Return [x, y] of the center of cell containing provided text 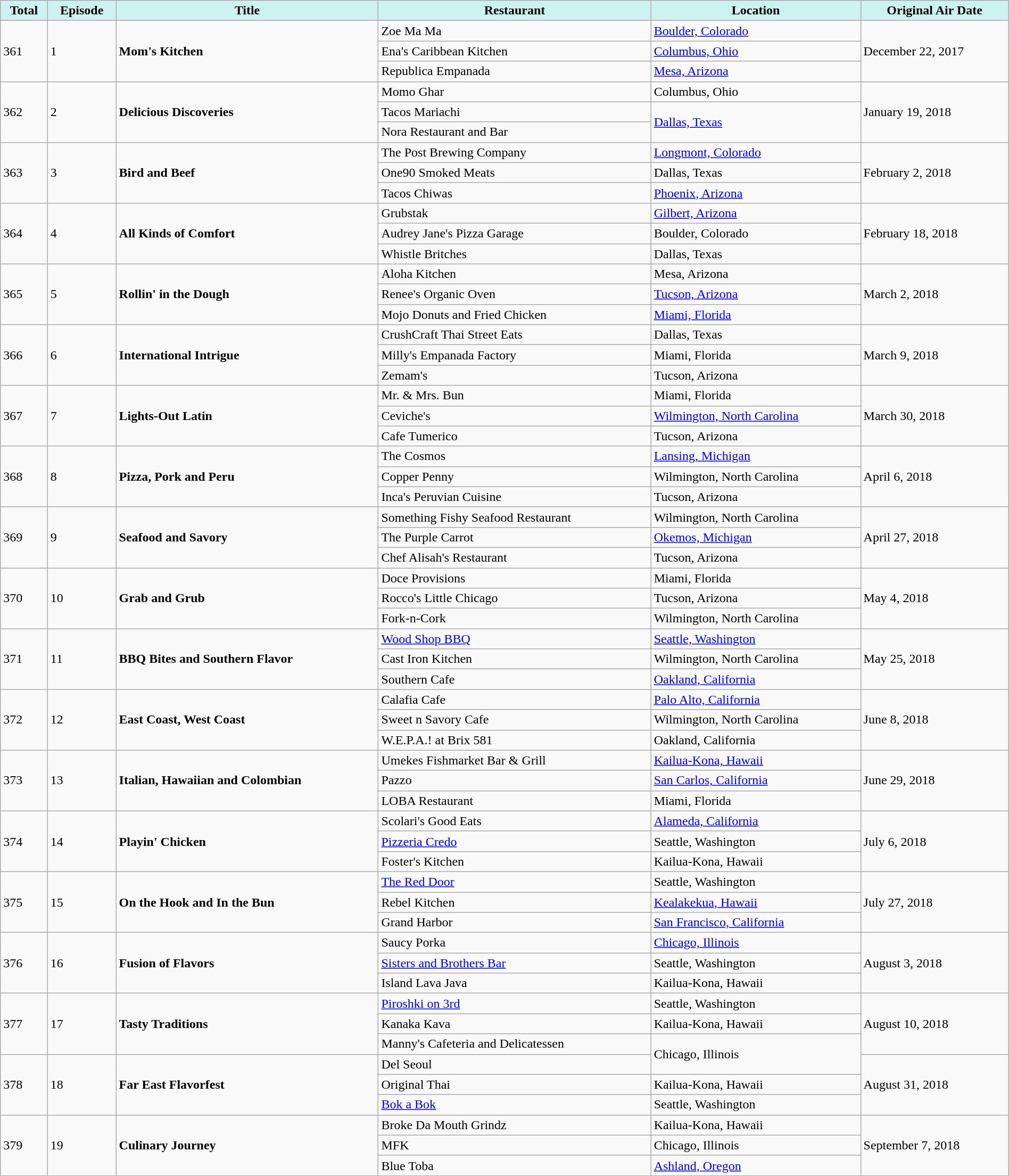
LOBA Restaurant [515, 801]
Mr. & Mrs. Bun [515, 396]
Tacos Chiwas [515, 193]
361 [24, 51]
All Kinds of Comfort [247, 233]
One90 Smoked Meats [515, 172]
Lights-Out Latin [247, 416]
Tasty Traditions [247, 1024]
The Purple Carrot [515, 537]
Playin' Chicken [247, 841]
Umekes Fishmarket Bar & Grill [515, 760]
Rollin' in the Dough [247, 294]
CrushCraft Thai Street Eats [515, 335]
16 [82, 963]
Sisters and Brothers Bar [515, 963]
Blue Toba [515, 1165]
9 [82, 537]
Pizza, Pork and Peru [247, 476]
Doce Provisions [515, 578]
376 [24, 963]
18 [82, 1084]
15 [82, 902]
Location [756, 11]
Seafood and Savory [247, 537]
8 [82, 476]
September 7, 2018 [934, 1145]
12 [82, 720]
Republica Empanada [515, 71]
Ashland, Oregon [756, 1165]
July 27, 2018 [934, 902]
Far East Flavorfest [247, 1084]
379 [24, 1145]
June 29, 2018 [934, 780]
Bird and Beef [247, 172]
6 [82, 355]
May 25, 2018 [934, 659]
Pazzo [515, 780]
W.E.P.A.! at Brix 581 [515, 740]
Cafe Tumerico [515, 436]
Okemos, Michigan [756, 537]
367 [24, 416]
Nora Restaurant and Bar [515, 132]
December 22, 2017 [934, 51]
MFK [515, 1145]
Foster's Kitchen [515, 861]
Rebel Kitchen [515, 902]
375 [24, 902]
369 [24, 537]
Manny's Cafeteria and Delicatessen [515, 1044]
372 [24, 720]
Scolari's Good Eats [515, 821]
Zoe Ma Ma [515, 31]
Bok a Bok [515, 1105]
10 [82, 598]
373 [24, 780]
Renee's Organic Oven [515, 294]
Alameda, California [756, 821]
The Cosmos [515, 456]
June 8, 2018 [934, 720]
Ceviche's [515, 416]
2 [82, 112]
Original Air Date [934, 11]
17 [82, 1024]
Rocco's Little Chicago [515, 598]
3 [82, 172]
Gilbert, Arizona [756, 213]
Episode [82, 11]
Fork-n-Cork [515, 619]
371 [24, 659]
Pizzeria Credo [515, 841]
April 6, 2018 [934, 476]
Kanaka Kava [515, 1024]
Saucy Porka [515, 943]
Calafia Cafe [515, 700]
Inca's Peruvian Cuisine [515, 497]
Something Fishy Seafood Restaurant [515, 517]
March 9, 2018 [934, 355]
Tacos Mariachi [515, 112]
365 [24, 294]
Zemam's [515, 375]
Total [24, 11]
4 [82, 233]
The Red Door [515, 882]
Chef Alisah's Restaurant [515, 557]
East Coast, West Coast [247, 720]
International Intrigue [247, 355]
Wood Shop BBQ [515, 639]
Phoenix, Arizona [756, 193]
377 [24, 1024]
BBQ Bites and Southern Flavor [247, 659]
Broke Da Mouth Grindz [515, 1125]
Title [247, 11]
11 [82, 659]
Grubstak [515, 213]
364 [24, 233]
January 19, 2018 [934, 112]
March 30, 2018 [934, 416]
August 10, 2018 [934, 1024]
Italian, Hawaiian and Colombian [247, 780]
Kealakekua, Hawaii [756, 902]
14 [82, 841]
374 [24, 841]
Southern Cafe [515, 679]
378 [24, 1084]
San Francisco, California [756, 923]
5 [82, 294]
362 [24, 112]
Audrey Jane's Pizza Garage [515, 233]
Fusion of Flavors [247, 963]
Grab and Grub [247, 598]
Whistle Britches [515, 254]
366 [24, 355]
7 [82, 416]
19 [82, 1145]
Milly's Empanada Factory [515, 355]
August 31, 2018 [934, 1084]
Longmont, Colorado [756, 152]
Restaurant [515, 11]
Delicious Discoveries [247, 112]
363 [24, 172]
Lansing, Michigan [756, 456]
Grand Harbor [515, 923]
May 4, 2018 [934, 598]
April 27, 2018 [934, 537]
Mom's Kitchen [247, 51]
Original Thai [515, 1084]
Del Seoul [515, 1064]
368 [24, 476]
July 6, 2018 [934, 841]
Copper Penny [515, 476]
Aloha Kitchen [515, 274]
Island Lava Java [515, 983]
Mojo Donuts and Fried Chicken [515, 315]
March 2, 2018 [934, 294]
San Carlos, California [756, 780]
Culinary Journey [247, 1145]
February 18, 2018 [934, 233]
Sweet n Savory Cafe [515, 720]
Cast Iron Kitchen [515, 659]
August 3, 2018 [934, 963]
Piroshki on 3rd [515, 1004]
The Post Brewing Company [515, 152]
February 2, 2018 [934, 172]
Palo Alto, California [756, 700]
Momo Ghar [515, 92]
1 [82, 51]
Ena's Caribbean Kitchen [515, 51]
370 [24, 598]
13 [82, 780]
On the Hook and In the Bun [247, 902]
